Detect which cell encompasses the target text, then output its (x, y) center coordinate. 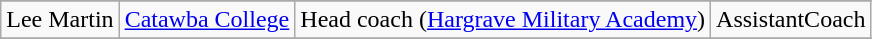
Catawba College (207, 20)
Lee Martin (60, 20)
AssistantCoach (791, 20)
Head coach (Hargrave Military Academy) (503, 20)
